From the cell containing the given text, extract its center point as [x, y] coordinate. 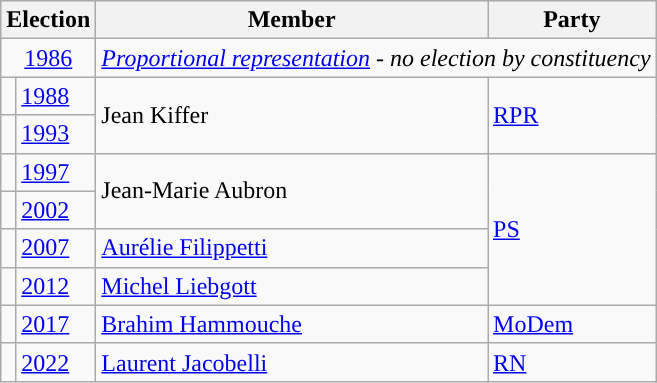
Member [292, 20]
1986 [48, 58]
RN [572, 362]
Brahim Hammouche [292, 324]
Jean Kiffer [292, 115]
2002 [56, 210]
RPR [572, 115]
Party [572, 20]
2007 [56, 248]
2017 [56, 324]
Jean-Marie Aubron [292, 191]
2022 [56, 362]
PS [572, 229]
Aurélie Filippetti [292, 248]
2012 [56, 286]
Michel Liebgott [292, 286]
MoDem [572, 324]
1997 [56, 172]
1988 [56, 96]
1993 [56, 134]
Election [48, 20]
Proportional representation - no election by constituency [376, 58]
Laurent Jacobelli [292, 362]
